Locate the cell with the specified text and output its [X, Y] center coordinate. 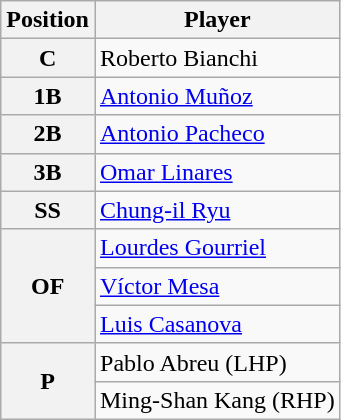
Pablo Abreu (LHP) [217, 362]
Ming-Shan Kang (RHP) [217, 400]
Player [217, 20]
Víctor Mesa [217, 286]
P [48, 381]
Luis Casanova [217, 324]
Position [48, 20]
Roberto Bianchi [217, 58]
C [48, 58]
Antonio Pacheco [217, 134]
Lourdes Gourriel [217, 248]
Antonio Muñoz [217, 96]
Omar Linares [217, 172]
3B [48, 172]
1B [48, 96]
Chung-il Ryu [217, 210]
SS [48, 210]
2B [48, 134]
OF [48, 286]
